Locate the cell with the specified text and output its (X, Y) center coordinate. 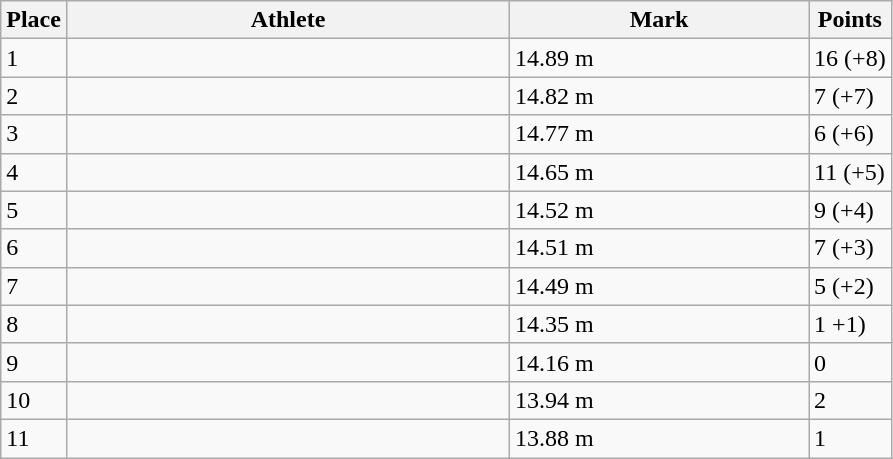
14.89 m (660, 58)
14.65 m (660, 172)
11 (34, 438)
8 (34, 324)
14.35 m (660, 324)
5 (+2) (850, 286)
0 (850, 362)
14.51 m (660, 248)
14.77 m (660, 134)
7 (+7) (850, 96)
11 (+5) (850, 172)
14.49 m (660, 286)
Athlete (288, 20)
5 (34, 210)
4 (34, 172)
7 (34, 286)
7 (+3) (850, 248)
14.82 m (660, 96)
6 (+6) (850, 134)
Points (850, 20)
6 (34, 248)
13.88 m (660, 438)
9 (34, 362)
10 (34, 400)
3 (34, 134)
9 (+4) (850, 210)
Mark (660, 20)
14.16 m (660, 362)
1 +1) (850, 324)
14.52 m (660, 210)
Place (34, 20)
16 (+8) (850, 58)
13.94 m (660, 400)
